Extract the [X, Y] coordinate from the center of the cell holding the provided text.  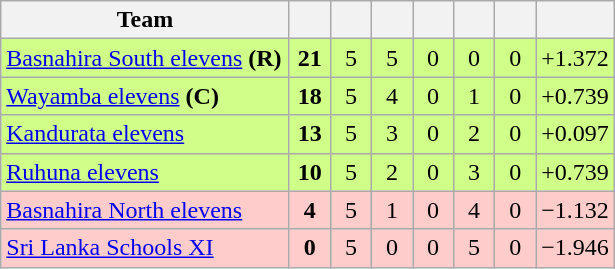
10 [310, 172]
18 [310, 96]
21 [310, 58]
−1.132 [576, 210]
Wayamba elevens (C) [146, 96]
+1.372 [576, 58]
Sri Lanka Schools XI [146, 248]
−1.946 [576, 248]
+0.097 [576, 134]
Basnahira North elevens [146, 210]
Team [146, 20]
Basnahira South elevens (R) [146, 58]
Ruhuna elevens [146, 172]
13 [310, 134]
Kandurata elevens [146, 134]
